Pinpoint the cell where the given text exists, returning its (x, y) midpoint coordinate. 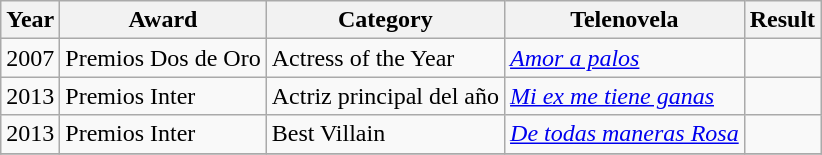
Actress of the Year (385, 58)
Amor a palos (625, 58)
Mi ex me tiene ganas (625, 96)
Telenovela (625, 20)
Result (782, 20)
Year (30, 20)
2007 (30, 58)
Category (385, 20)
Actriz principal del año (385, 96)
Best Villain (385, 134)
Premios Dos de Oro (163, 58)
De todas maneras Rosa (625, 134)
Award (163, 20)
